Locate the cell with the specified text and output its [x, y] center coordinate. 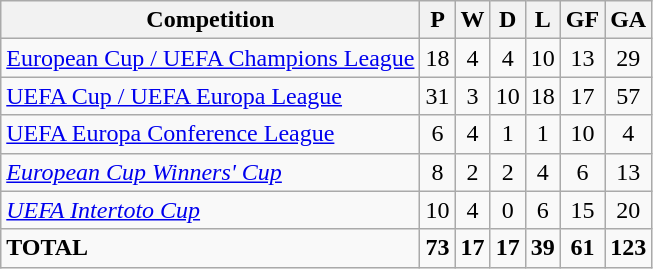
L [542, 20]
57 [628, 96]
61 [582, 248]
UEFA Europa Conference League [210, 134]
P [438, 20]
123 [628, 248]
W [472, 20]
UEFA Cup / UEFA Europa League [210, 96]
UEFA Intertoto Cup [210, 210]
D [508, 20]
GA [628, 20]
European Cup / UEFA Champions League [210, 58]
3 [472, 96]
15 [582, 210]
0 [508, 210]
TOTAL [210, 248]
31 [438, 96]
GF [582, 20]
Competition [210, 20]
73 [438, 248]
29 [628, 58]
20 [628, 210]
8 [438, 172]
39 [542, 248]
European Cup Winners' Cup [210, 172]
